Capture the cell that displays the provided text and extract its [x, y] central coordinate. 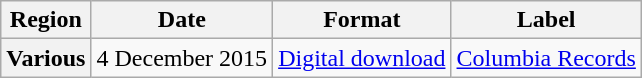
Digital download [362, 58]
Format [362, 20]
Region [46, 20]
Various [46, 58]
4 December 2015 [182, 58]
Date [182, 20]
Label [546, 20]
Columbia Records [546, 58]
